Extract the [x, y] coordinate from the center of the cell holding the provided text.  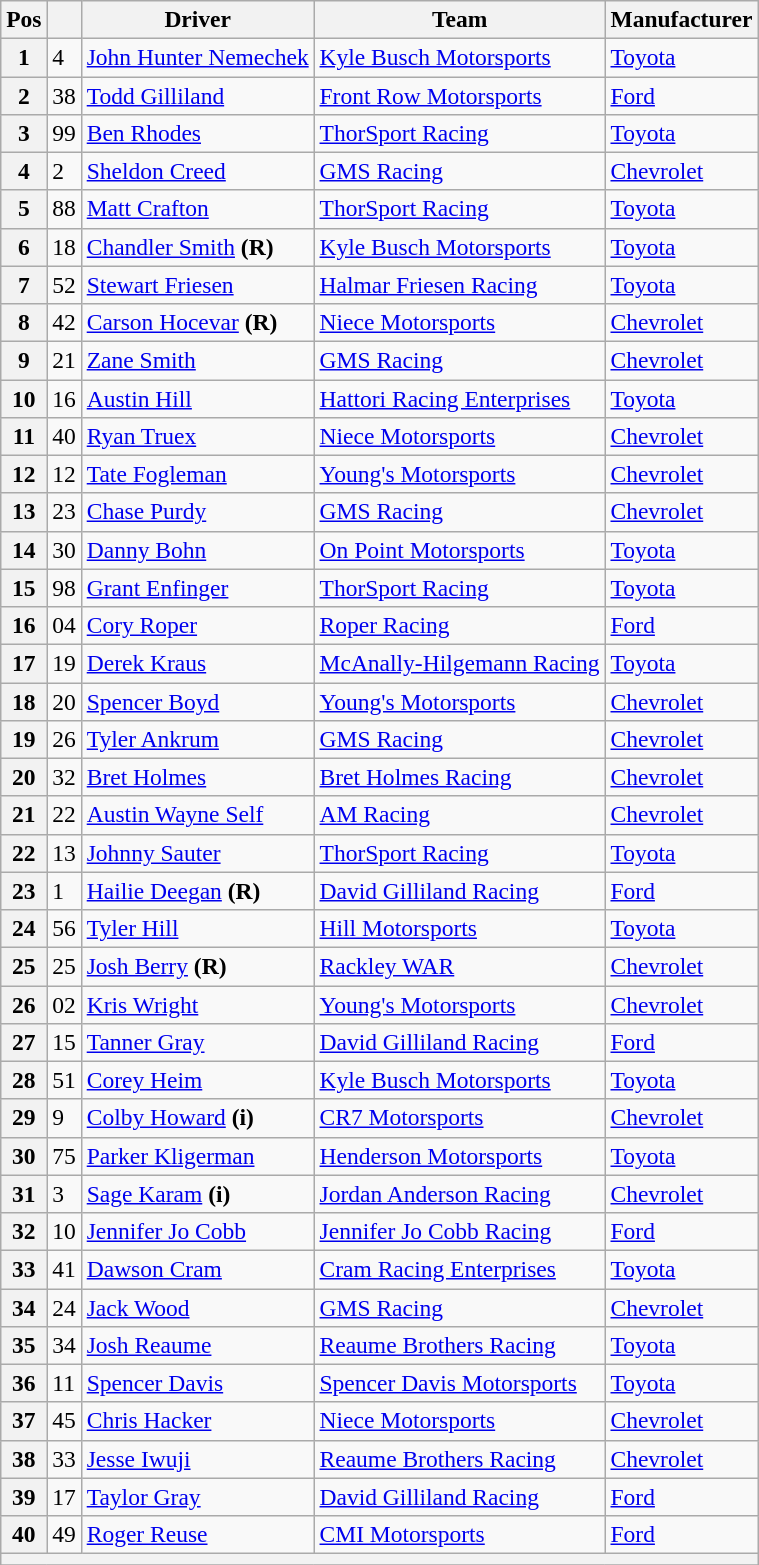
Roger Reuse [198, 1534]
Ben Rhodes [198, 133]
Todd Gilliland [198, 95]
Spencer Davis Motorsports [460, 1383]
Jack Wood [198, 1307]
Johnny Sauter [198, 853]
56 [64, 928]
75 [64, 1156]
04 [64, 625]
On Point Motorsports [460, 550]
52 [64, 285]
5 [24, 209]
Team [460, 19]
CMI Motorsports [460, 1534]
28 [24, 1080]
Dawson Cram [198, 1269]
Taylor Gray [198, 1497]
14 [24, 550]
98 [64, 588]
Sage Karam (i) [198, 1194]
99 [64, 133]
Front Row Motorsports [460, 95]
Matt Crafton [198, 209]
49 [64, 1534]
McAnally-Hilgemann Racing [460, 663]
AM Racing [460, 815]
36 [24, 1383]
02 [64, 1004]
6 [24, 247]
Roper Racing [460, 625]
Rackley WAR [460, 966]
Cory Roper [198, 625]
Austin Hill [198, 398]
Derek Kraus [198, 663]
29 [24, 1118]
Tanner Gray [198, 1042]
39 [24, 1497]
Jordan Anderson Racing [460, 1194]
Tyler Hill [198, 928]
Bret Holmes Racing [460, 777]
Chandler Smith (R) [198, 247]
Halmar Friesen Racing [460, 285]
35 [24, 1345]
Josh Berry (R) [198, 966]
John Hunter Nemechek [198, 57]
45 [64, 1421]
Sheldon Creed [198, 171]
Driver [198, 19]
Spencer Boyd [198, 701]
Cram Racing Enterprises [460, 1269]
Manufacturer [682, 19]
Danny Bohn [198, 550]
51 [64, 1080]
31 [24, 1194]
42 [64, 322]
Spencer Davis [198, 1383]
Josh Reaume [198, 1345]
Henderson Motorsports [460, 1156]
Jennifer Jo Cobb [198, 1231]
Corey Heim [198, 1080]
Jennifer Jo Cobb Racing [460, 1231]
Grant Enfinger [198, 588]
7 [24, 285]
Ryan Truex [198, 436]
Tate Fogleman [198, 474]
Austin Wayne Self [198, 815]
Hattori Racing Enterprises [460, 398]
Chris Hacker [198, 1421]
Hill Motorsports [460, 928]
8 [24, 322]
Chase Purdy [198, 512]
Stewart Friesen [198, 285]
Kris Wright [198, 1004]
Colby Howard (i) [198, 1118]
Bret Holmes [198, 777]
41 [64, 1269]
Jesse Iwuji [198, 1459]
Zane Smith [198, 360]
Carson Hocevar (R) [198, 322]
Pos [24, 19]
Tyler Ankrum [198, 739]
88 [64, 209]
27 [24, 1042]
CR7 Motorsports [460, 1118]
37 [24, 1421]
Hailie Deegan (R) [198, 891]
Parker Kligerman [198, 1156]
